Identify which cell holds the provided text, then report its [x, y] central coordinate. 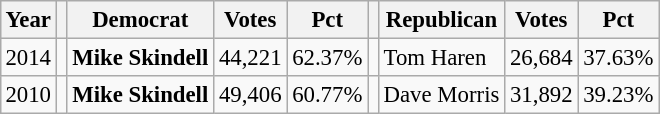
37.63% [618, 57]
2014 [28, 57]
44,221 [250, 57]
Democrat [140, 20]
Year [28, 20]
Tom Haren [441, 57]
26,684 [542, 57]
39.23% [618, 95]
31,892 [542, 95]
62.37% [328, 57]
49,406 [250, 95]
60.77% [328, 95]
Republican [441, 20]
2010 [28, 95]
Dave Morris [441, 95]
